Return (x, y) of the center of cell containing provided text 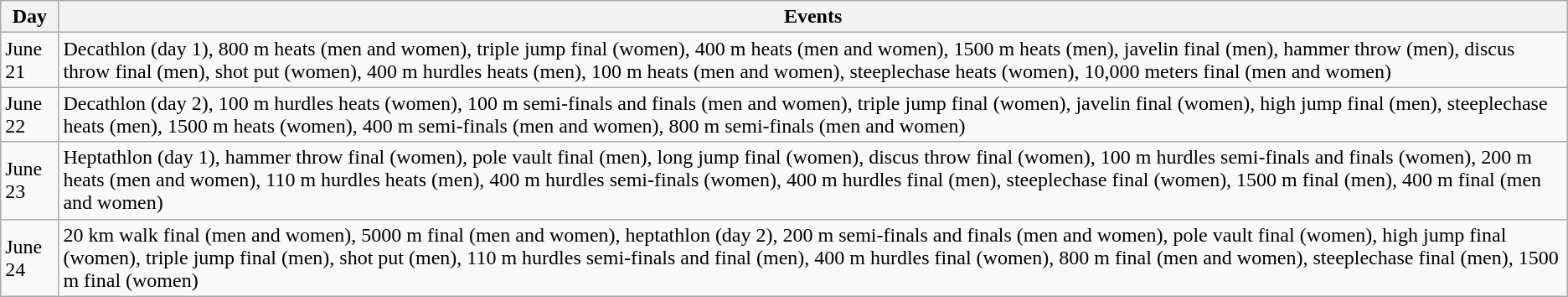
June 23 (30, 180)
June 21 (30, 60)
June 22 (30, 114)
Day (30, 17)
June 24 (30, 258)
Events (812, 17)
